Find where the given text appears and provide that cell's center as (X, Y) coordinate. 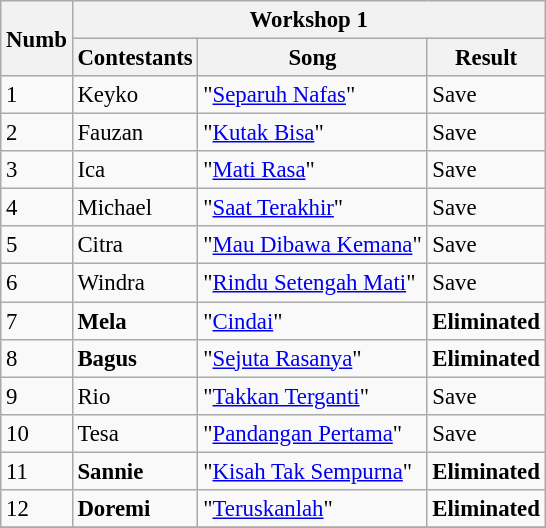
8 (36, 358)
3 (36, 170)
9 (36, 396)
Citra (135, 245)
5 (36, 245)
10 (36, 433)
"Takkan Terganti" (312, 396)
"Teruskanlah" (312, 509)
"Mau Dibawa Kemana" (312, 245)
Rio (135, 396)
Fauzan (135, 133)
"Saat Terakhir" (312, 208)
"Sejuta Rasanya" (312, 358)
"Mati Rasa" (312, 170)
Sannie (135, 471)
12 (36, 509)
Contestants (135, 58)
Tesa (135, 433)
Numb (36, 38)
Doremi (135, 509)
Windra (135, 283)
"Kutak Bisa" (312, 133)
Result (486, 58)
1 (36, 95)
Bagus (135, 358)
Song (312, 58)
Michael (135, 208)
2 (36, 133)
6 (36, 283)
11 (36, 471)
7 (36, 321)
Ica (135, 170)
"Pandangan Pertama" (312, 433)
Workshop 1 (308, 20)
Mela (135, 321)
"Kisah Tak Sempurna" (312, 471)
"Rindu Setengah Mati" (312, 283)
"Cindai" (312, 321)
"Separuh Nafas" (312, 95)
4 (36, 208)
Keyko (135, 95)
